From the cell containing the given text, extract its center point as (x, y) coordinate. 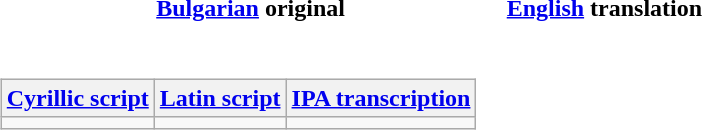
Latin script (220, 98)
Cyrillic script (78, 98)
IPA transcription (381, 98)
